Output the (X, Y) coordinate of the center of the cell containing the given text.  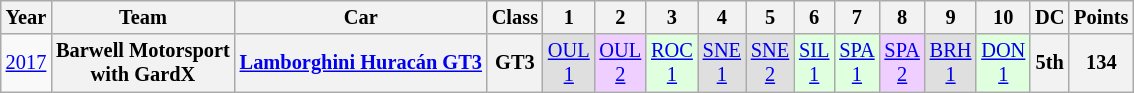
SNE2 (770, 63)
Points (1101, 17)
7 (856, 17)
SPA1 (856, 63)
5 (770, 17)
Car (361, 17)
10 (1003, 17)
ROC1 (672, 63)
Lamborghini Huracán GT3 (361, 63)
5th (1050, 63)
Class (515, 17)
DC (1050, 17)
9 (951, 17)
1 (569, 17)
BRH1 (951, 63)
DON1 (1003, 63)
134 (1101, 63)
4 (722, 17)
3 (672, 17)
OUL1 (569, 63)
OUL2 (621, 63)
GT3 (515, 63)
2017 (26, 63)
SIL1 (814, 63)
SNE1 (722, 63)
Year (26, 17)
Barwell Motorsportwith GardX (143, 63)
6 (814, 17)
2 (621, 17)
Team (143, 17)
SPA2 (902, 63)
8 (902, 17)
